Pinpoint the cell where the given text exists, returning its (x, y) midpoint coordinate. 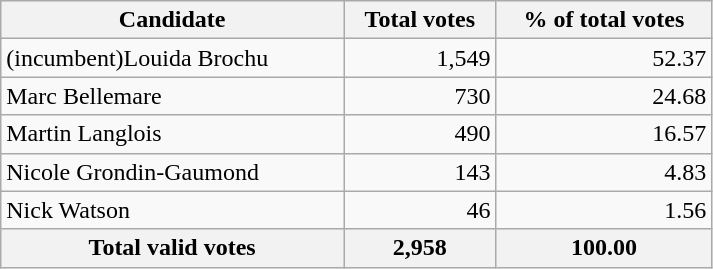
490 (420, 134)
4.83 (604, 172)
24.68 (604, 96)
Nick Watson (172, 210)
Total votes (420, 20)
Martin Langlois (172, 134)
46 (420, 210)
Nicole Grondin-Gaumond (172, 172)
% of total votes (604, 20)
100.00 (604, 248)
Total valid votes (172, 248)
52.37 (604, 58)
Marc Bellemare (172, 96)
1.56 (604, 210)
16.57 (604, 134)
2,958 (420, 248)
1,549 (420, 58)
Candidate (172, 20)
730 (420, 96)
(incumbent)Louida Brochu (172, 58)
143 (420, 172)
